Search for the cell housing the specified text and yield its [x, y] center coordinate. 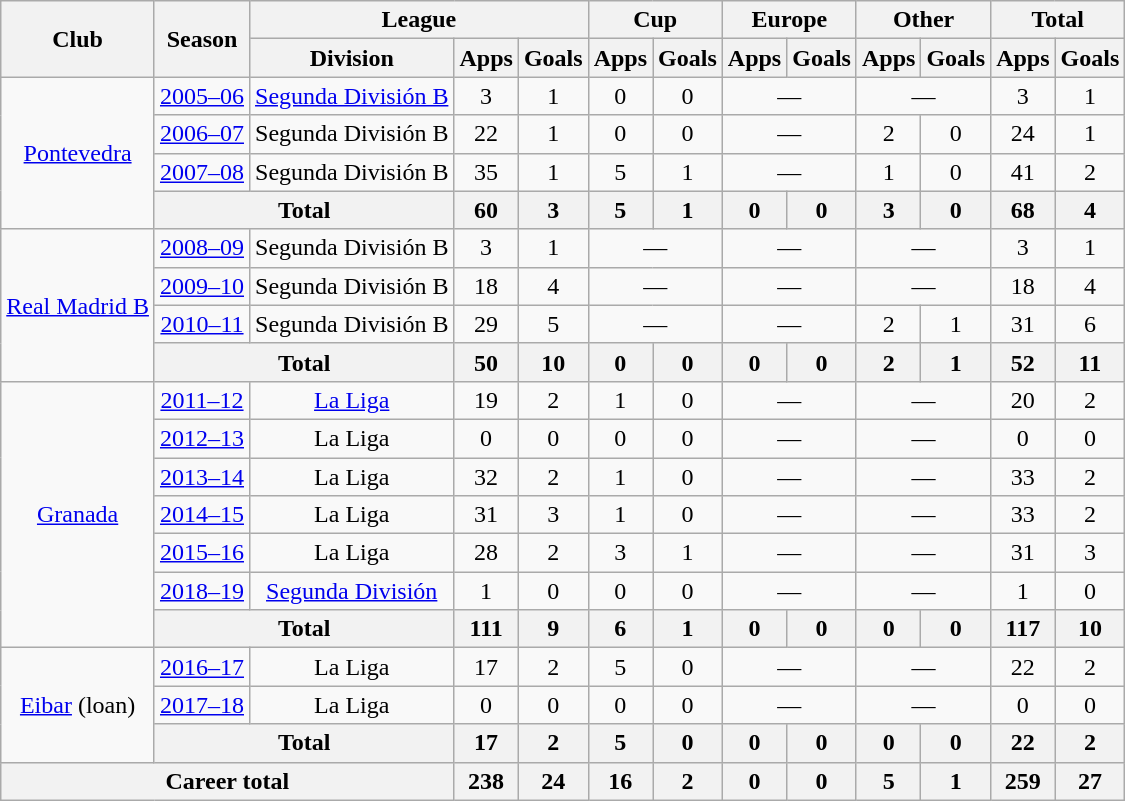
Eibar (loan) [78, 705]
11 [1090, 362]
117 [1023, 629]
Season [202, 39]
60 [486, 210]
League [420, 20]
35 [486, 172]
2017–18 [202, 705]
68 [1023, 210]
19 [486, 400]
2018–19 [202, 591]
50 [486, 362]
2013–14 [202, 477]
28 [486, 553]
Segunda División [352, 591]
2007–08 [202, 172]
111 [486, 629]
2010–11 [202, 324]
Pontevedra [78, 153]
9 [553, 629]
2012–13 [202, 438]
Club [78, 39]
238 [486, 781]
Other [923, 20]
2006–07 [202, 134]
32 [486, 477]
2015–16 [202, 553]
41 [1023, 172]
2014–15 [202, 515]
2009–10 [202, 286]
52 [1023, 362]
Career total [228, 781]
29 [486, 324]
2005–06 [202, 96]
16 [620, 781]
Europe [789, 20]
Real Madrid B [78, 305]
2011–12 [202, 400]
2016–17 [202, 667]
2008–09 [202, 248]
20 [1023, 400]
Granada [78, 514]
Division [352, 58]
259 [1023, 781]
27 [1090, 781]
Cup [655, 20]
